Pinpoint the cell where the given text exists, returning its [X, Y] midpoint coordinate. 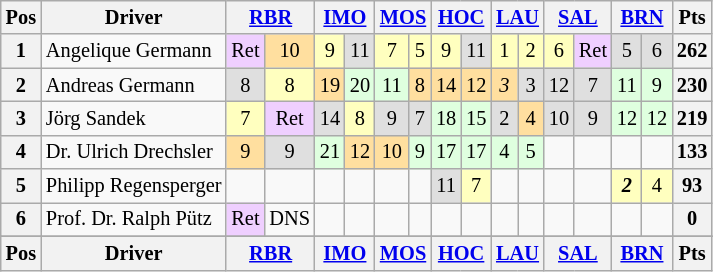
230 [692, 85]
DNS [289, 219]
219 [692, 118]
Philipp Regensperger [134, 186]
Andreas Germann [134, 85]
Dr. Ulrich Drechsler [134, 152]
Jörg Sandek [134, 118]
21 [330, 152]
133 [692, 152]
0 [692, 219]
Prof. Dr. Ralph Pütz [134, 219]
15 [476, 118]
93 [692, 186]
19 [330, 85]
20 [360, 85]
Angelique Germann [134, 51]
262 [692, 51]
18 [446, 118]
